Locate the cell with the specified text and output its [x, y] center coordinate. 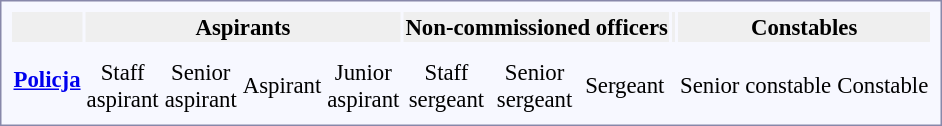
Staffaspirant [122, 86]
Seniorsergeant [534, 86]
Staffsergeant [446, 86]
Senioraspirant [200, 86]
Aspirants [243, 27]
Junioraspirant [364, 86]
Constables [804, 27]
Sergeant [624, 86]
Constable [883, 86]
Policja [47, 80]
Senior constable [755, 86]
Non-commissioned officers [537, 27]
Aspirant [282, 86]
